Identify which cell holds the provided text, then report its (x, y) central coordinate. 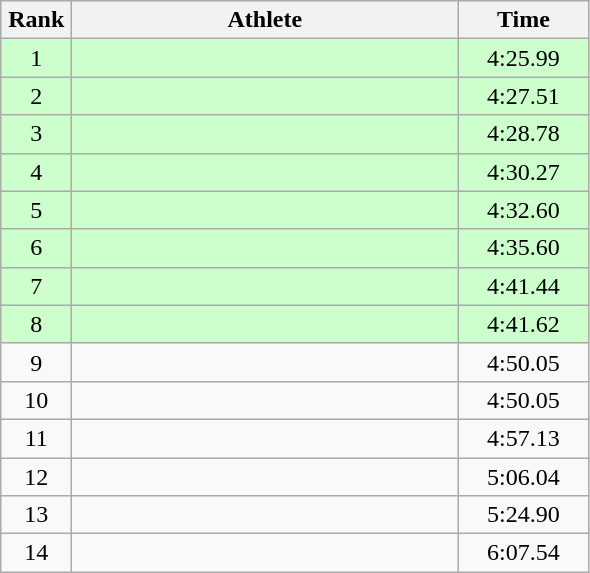
8 (36, 324)
4:28.78 (524, 134)
11 (36, 438)
5:24.90 (524, 515)
4:25.99 (524, 58)
6 (36, 248)
13 (36, 515)
4:41.44 (524, 286)
4:30.27 (524, 172)
6:07.54 (524, 553)
4:35.60 (524, 248)
10 (36, 400)
4:27.51 (524, 96)
4:57.13 (524, 438)
Rank (36, 20)
7 (36, 286)
5:06.04 (524, 477)
2 (36, 96)
4:41.62 (524, 324)
9 (36, 362)
3 (36, 134)
1 (36, 58)
4 (36, 172)
Athlete (265, 20)
4:32.60 (524, 210)
12 (36, 477)
5 (36, 210)
Time (524, 20)
14 (36, 553)
